Search for the cell housing the specified text and yield its (X, Y) center coordinate. 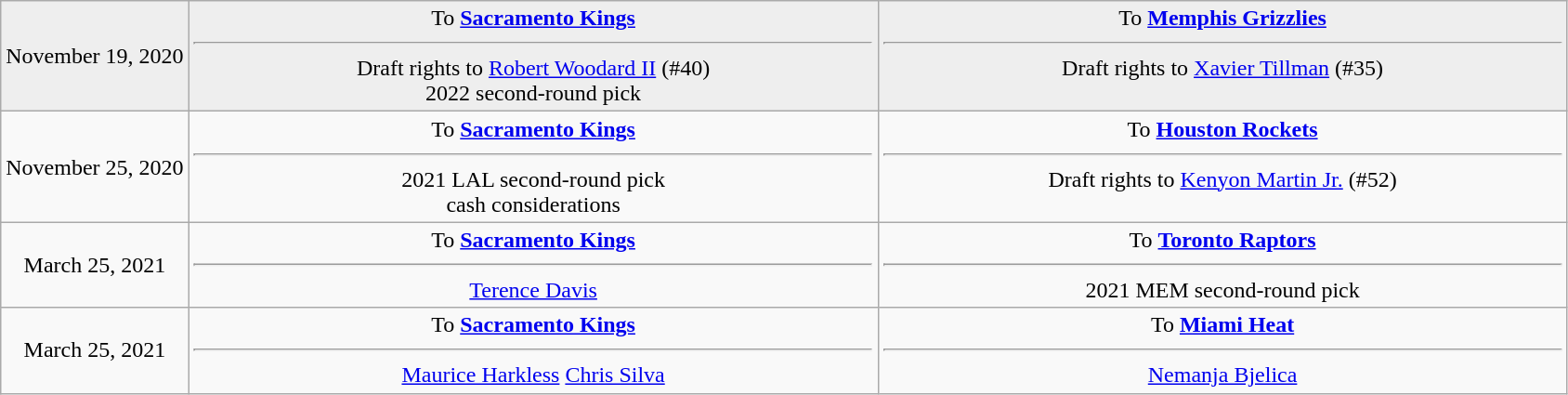
November 19, 2020 (95, 56)
November 25, 2020 (95, 167)
To Sacramento KingsDraft rights to Robert Woodard II (#40)2022 second-round pick (533, 56)
To Sacramento KingsMaurice Harkless Chris Silva (533, 350)
To Sacramento KingsTerence Davis (533, 265)
To Sacramento Kings2021 LAL second-round pickcash considerations (533, 167)
To Memphis GrizzliesDraft rights to Xavier Tillman (#35) (1222, 56)
To Houston RocketsDraft rights to Kenyon Martin Jr. (#52) (1222, 167)
To Toronto Raptors2021 MEM second-round pick (1222, 265)
To Miami HeatNemanja Bjelica (1222, 350)
